Scan for the cell matching the given text and deliver its [X, Y] coordinate at center. 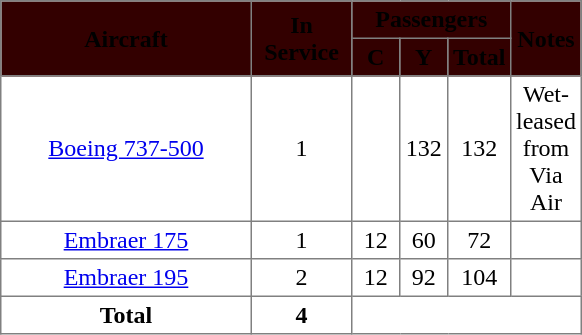
Embraer 195 [126, 278]
Passengers [432, 20]
Wet-leased from Via Air [546, 149]
Y [424, 57]
72 [480, 240]
Embraer 175 [126, 240]
104 [480, 278]
C [376, 57]
92 [424, 278]
Boeing 737-500 [126, 149]
Notes [546, 38]
In Service [301, 38]
4 [301, 315]
2 [301, 278]
Aircraft [126, 38]
60 [424, 240]
